Find where the given text appears and provide that cell's center as (X, Y) coordinate. 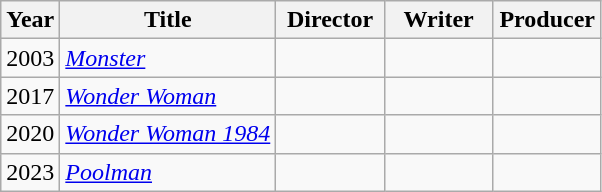
Producer (548, 20)
Writer (438, 20)
2017 (30, 96)
2003 (30, 58)
Wonder Woman 1984 (168, 134)
Director (330, 20)
2023 (30, 172)
Monster (168, 58)
2020 (30, 134)
Poolman (168, 172)
Title (168, 20)
Year (30, 20)
Wonder Woman (168, 96)
